Determine the (x, y) coordinate at the center of the cell enclosing the given text.  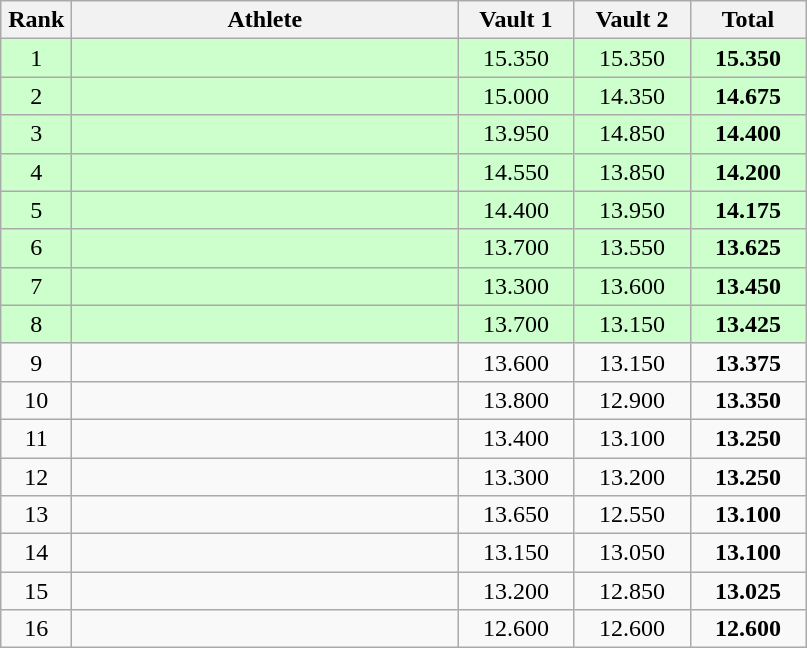
13.025 (748, 591)
13.050 (632, 553)
6 (36, 248)
4 (36, 172)
14.200 (748, 172)
2 (36, 96)
16 (36, 629)
10 (36, 400)
Vault 2 (632, 20)
12.850 (632, 591)
14.675 (748, 96)
Vault 1 (516, 20)
14.350 (632, 96)
13.650 (516, 515)
12.550 (632, 515)
13.350 (748, 400)
14.550 (516, 172)
14.175 (748, 210)
Athlete (265, 20)
14 (36, 553)
15.000 (516, 96)
13.800 (516, 400)
5 (36, 210)
13.625 (748, 248)
12.900 (632, 400)
13.850 (632, 172)
15 (36, 591)
1 (36, 58)
11 (36, 438)
13 (36, 515)
13.425 (748, 324)
13.375 (748, 362)
Rank (36, 20)
7 (36, 286)
14.850 (632, 134)
13.450 (748, 286)
12 (36, 477)
8 (36, 324)
Total (748, 20)
3 (36, 134)
9 (36, 362)
13.400 (516, 438)
13.550 (632, 248)
